Provide the (X, Y) coordinate of the cell's center where the given text is located.  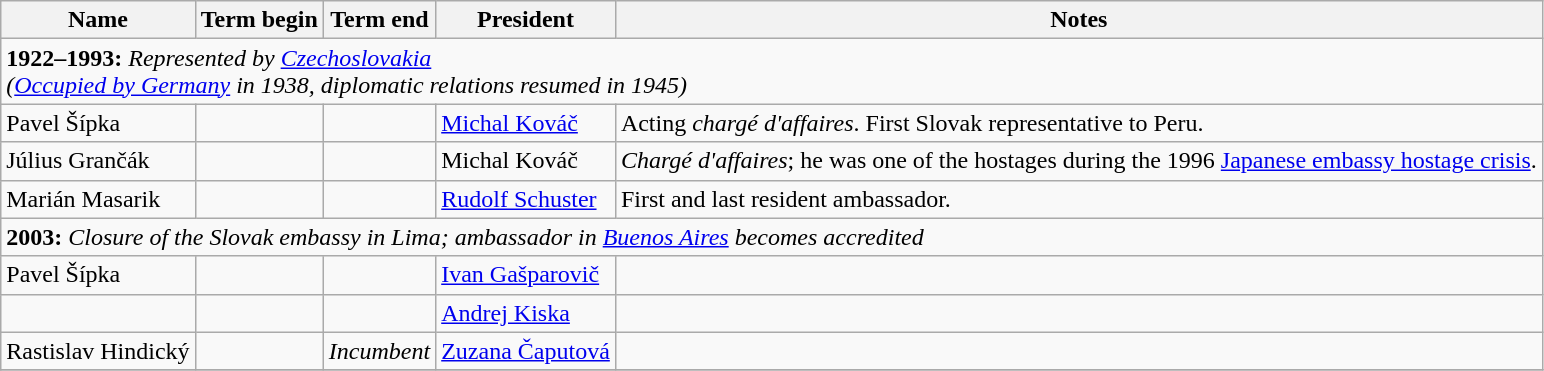
Chargé d'affaires; he was one of the hostages during the 1996 Japanese embassy hostage crisis. (1078, 161)
Notes (1078, 20)
Andrej Kiska (526, 313)
1922–1993: Represented by Czechoslovakia(Occupied by Germany in 1938, diplomatic relations resumed in 1945) (772, 72)
Term begin (259, 20)
Zuzana Čaputová (526, 351)
Term end (379, 20)
First and last resident ambassador. (1078, 199)
Acting chargé d'affaires. First Slovak representative to Peru. (1078, 123)
President (526, 20)
Rudolf Schuster (526, 199)
Július Grančák (98, 161)
Ivan Gašparovič (526, 275)
Marián Masarik (98, 199)
Name (98, 20)
Incumbent (379, 351)
Rastislav Hindický (98, 351)
2003: Closure of the Slovak embassy in Lima; ambassador in Buenos Aires becomes accredited (772, 237)
